Pinpoint the cell where the given text exists, returning its (x, y) midpoint coordinate. 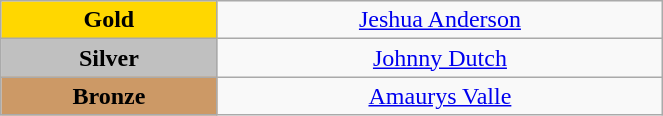
Bronze (109, 96)
Gold (109, 20)
Silver (109, 58)
Jeshua Anderson (440, 20)
Johnny Dutch (440, 58)
Amaurys Valle (440, 96)
